Scan for the cell matching the given text and deliver its (x, y) coordinate at center. 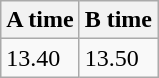
13.50 (118, 58)
B time (118, 20)
A time (40, 20)
13.40 (40, 58)
